Detect which cell encompasses the target text, then output its (X, Y) center coordinate. 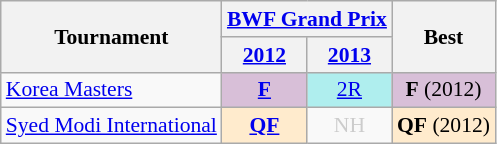
QF (264, 126)
NH (350, 126)
BWF Grand Prix (307, 19)
Best (444, 36)
Tournament (112, 36)
Syed Modi International (112, 126)
2013 (350, 55)
2012 (264, 55)
QF (2012) (444, 126)
2R (350, 90)
Korea Masters (112, 90)
F (2012) (444, 90)
F (264, 90)
